Detect which cell encompasses the target text, then output its [X, Y] center coordinate. 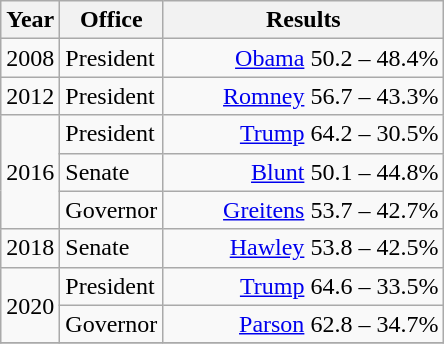
Parson 62.8 – 34.7% [304, 324]
Results [304, 20]
Office [112, 20]
Trump 64.6 – 33.5% [304, 286]
Trump 64.2 – 30.5% [304, 134]
Year [30, 20]
Hawley 53.8 – 42.5% [304, 248]
2012 [30, 96]
2008 [30, 58]
2018 [30, 248]
Greitens 53.7 – 42.7% [304, 210]
2016 [30, 172]
Obama 50.2 – 48.4% [304, 58]
Blunt 50.1 – 44.8% [304, 172]
2020 [30, 305]
Romney 56.7 – 43.3% [304, 96]
